Detect which cell encompasses the target text, then output its (X, Y) center coordinate. 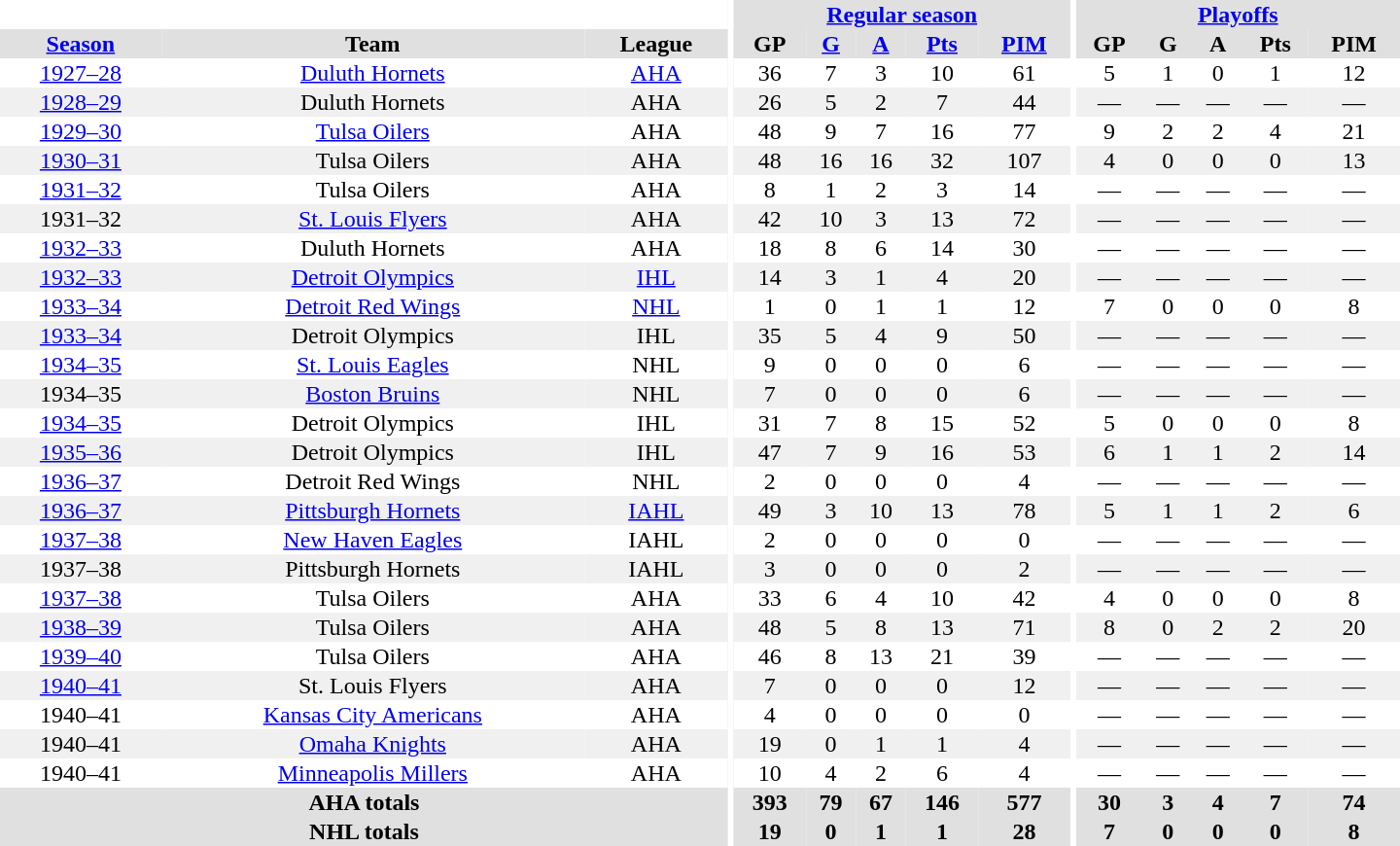
39 (1025, 656)
35 (770, 335)
Minneapolis Millers (373, 773)
1930–31 (81, 160)
44 (1025, 102)
AHA totals (364, 802)
1927–28 (81, 73)
36 (770, 73)
393 (770, 802)
33 (770, 598)
74 (1353, 802)
26 (770, 102)
28 (1025, 831)
15 (942, 423)
1935–36 (81, 452)
31 (770, 423)
107 (1025, 160)
77 (1025, 131)
61 (1025, 73)
NHL totals (364, 831)
53 (1025, 452)
71 (1025, 627)
79 (830, 802)
Omaha Knights (373, 744)
18 (770, 248)
49 (770, 511)
Regular season (902, 15)
72 (1025, 219)
League (656, 44)
32 (942, 160)
Kansas City Americans (373, 715)
47 (770, 452)
New Haven Eagles (373, 540)
46 (770, 656)
1938–39 (81, 627)
67 (881, 802)
146 (942, 802)
1939–40 (81, 656)
Team (373, 44)
St. Louis Eagles (373, 365)
1929–30 (81, 131)
78 (1025, 511)
577 (1025, 802)
50 (1025, 335)
Boston Bruins (373, 394)
1928–29 (81, 102)
Playoffs (1238, 15)
52 (1025, 423)
Season (81, 44)
